Determine the (X, Y) coordinate at the center of the cell enclosing the given text.  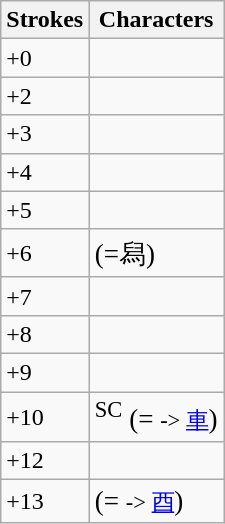
+12 (45, 460)
+4 (45, 172)
+8 (45, 334)
+2 (45, 96)
+6 (45, 253)
+0 (45, 58)
(= -> 酉) (156, 501)
Characters (156, 20)
+13 (45, 501)
+9 (45, 373)
SC (= -> 車) (156, 417)
+5 (45, 210)
+7 (45, 296)
(=舄) (156, 253)
Strokes (45, 20)
+10 (45, 417)
+3 (45, 134)
